Locate the cell with the specified text and output its (X, Y) center coordinate. 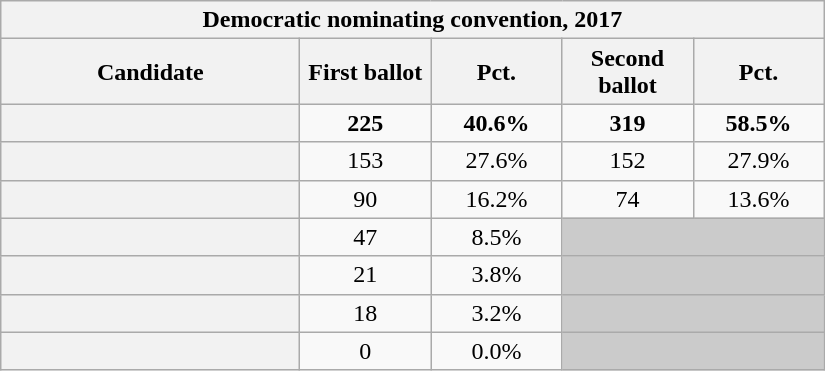
13.6% (758, 199)
153 (366, 161)
47 (366, 237)
40.6% (496, 123)
3.2% (496, 313)
0 (366, 351)
18 (366, 313)
152 (628, 161)
First ballot (366, 72)
27.6% (496, 161)
3.8% (496, 275)
319 (628, 123)
90 (366, 199)
27.9% (758, 161)
Democratic nominating convention, 2017 (412, 20)
8.5% (496, 237)
74 (628, 199)
225 (366, 123)
Second ballot (628, 72)
21 (366, 275)
0.0% (496, 351)
16.2% (496, 199)
58.5% (758, 123)
Candidate (150, 72)
